Return the (x, y) coordinate for the center point of the cell that contains the specified text.  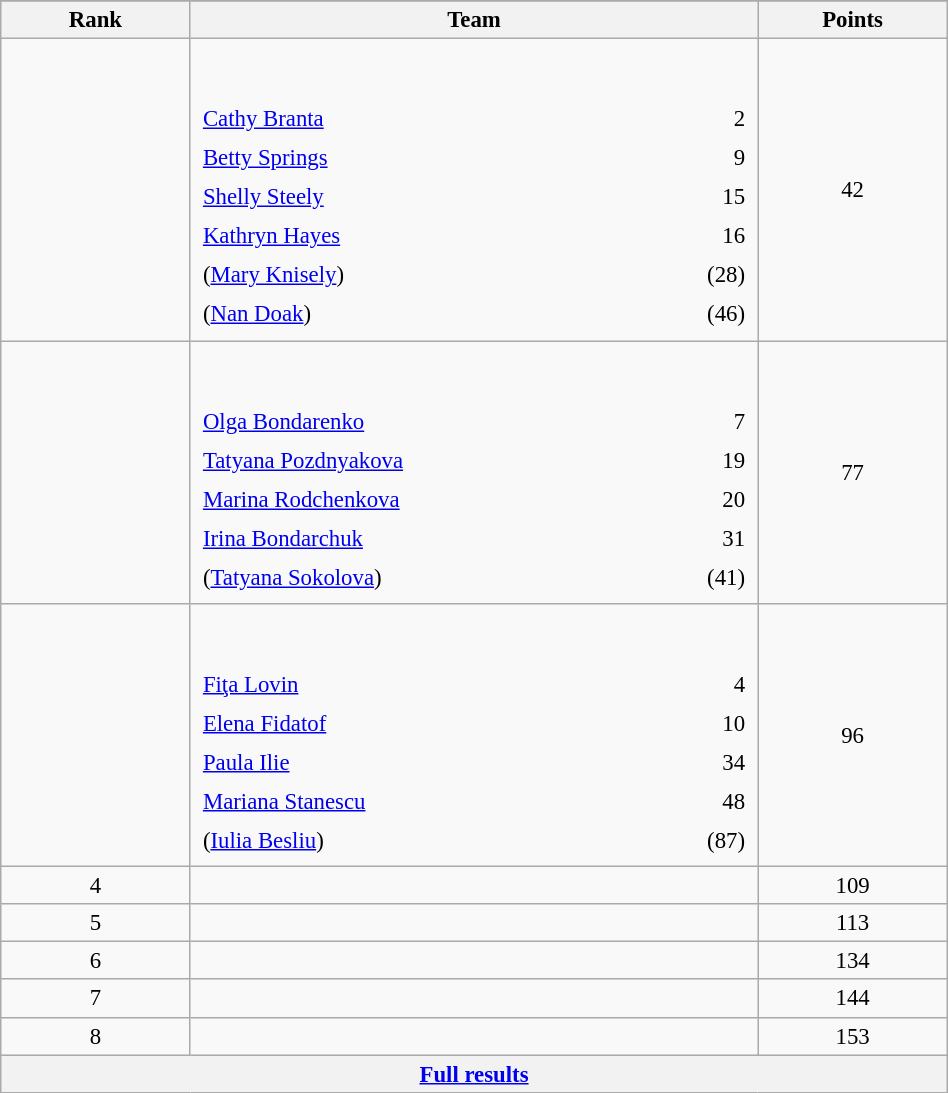
144 (852, 999)
Olga Bondarenko 7 Tatyana Pozdnyakova 19 Marina Rodchenkova 20 Irina Bondarchuk 31 (Tatyana Sokolova) (41) (474, 472)
Cathy Branta 2 Betty Springs 9 Shelly Steely 15 Kathryn Hayes 16 (Mary Knisely) (28) (Nan Doak) (46) (474, 190)
19 (700, 460)
Tatyana Pozdnyakova (422, 460)
Fiţa Lovin (413, 684)
48 (691, 801)
(41) (700, 577)
Team (474, 20)
20 (700, 499)
34 (691, 762)
109 (852, 886)
Kathryn Hayes (406, 236)
Olga Bondarenko (422, 421)
Cathy Branta (406, 119)
113 (852, 923)
(Tatyana Sokolova) (422, 577)
8 (96, 1036)
Betty Springs (406, 158)
Elena Fidatof (413, 723)
15 (684, 197)
5 (96, 923)
(Nan Doak) (406, 314)
Rank (96, 20)
Fiţa Lovin 4 Elena Fidatof 10 Paula Ilie 34 Mariana Stanescu 48 (Iulia Besliu) (87) (474, 736)
(Mary Knisely) (406, 275)
(Iulia Besliu) (413, 840)
Irina Bondarchuk (422, 538)
Paula Ilie (413, 762)
42 (852, 190)
Mariana Stanescu (413, 801)
6 (96, 961)
77 (852, 472)
96 (852, 736)
Marina Rodchenkova (422, 499)
Full results (474, 1074)
(46) (684, 314)
31 (700, 538)
134 (852, 961)
(87) (691, 840)
Shelly Steely (406, 197)
9 (684, 158)
16 (684, 236)
Points (852, 20)
(28) (684, 275)
153 (852, 1036)
10 (691, 723)
2 (684, 119)
